Detect which cell encompasses the target text, then output its [x, y] center coordinate. 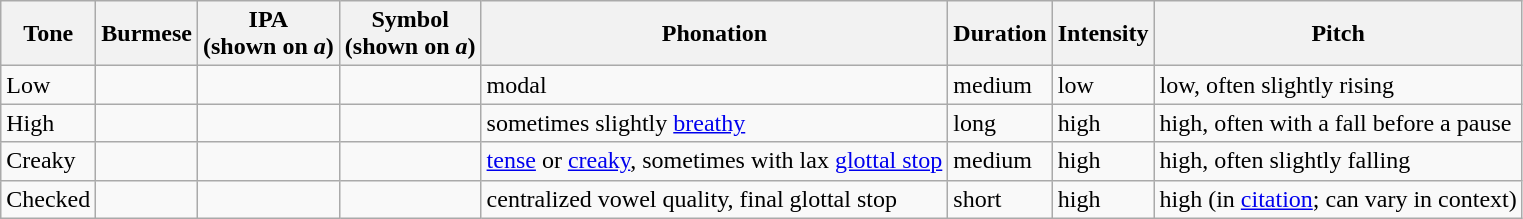
modal [714, 85]
Checked [48, 199]
Low [48, 85]
high, often slightly falling [1338, 161]
Duration [1000, 34]
tense or creaky, sometimes with lax glottal stop [714, 161]
High [48, 123]
Intensity [1103, 34]
low [1103, 85]
IPA(shown on a) [269, 34]
short [1000, 199]
high (in citation; can vary in context) [1338, 199]
centralized vowel quality, final glottal stop [714, 199]
long [1000, 123]
Symbol(shown on a) [410, 34]
Creaky [48, 161]
Pitch [1338, 34]
high, often with a fall before a pause [1338, 123]
Phonation [714, 34]
sometimes slightly breathy [714, 123]
Burmese [147, 34]
low, often slightly rising [1338, 85]
Tone [48, 34]
